Scan for the cell matching the given text and deliver its (x, y) coordinate at center. 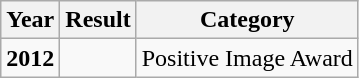
Category (247, 20)
Year (30, 20)
2012 (30, 58)
Result (98, 20)
Positive Image Award (247, 58)
